Determine the (x, y) coordinate at the center of the cell enclosing the given text.  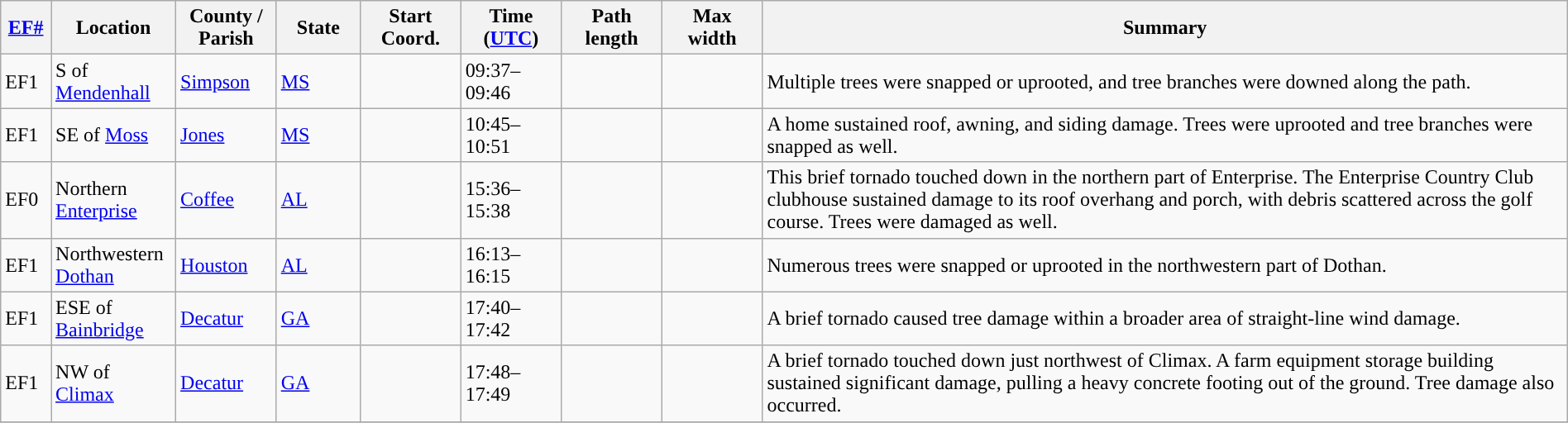
EF0 (26, 200)
17:48–17:49 (511, 383)
Summary (1164, 28)
State (318, 28)
A home sustained roof, awning, and siding damage. Trees were uprooted and tree branches were snapped as well. (1164, 135)
Start Coord. (411, 28)
Simpson (227, 81)
EF# (26, 28)
16:13–16:15 (511, 264)
Northern Enterprise (114, 200)
17:40–17:42 (511, 319)
Max width (712, 28)
Path length (612, 28)
NW of Climax (114, 383)
09:37–09:46 (511, 81)
15:36–15:38 (511, 200)
Jones (227, 135)
County / Parish (227, 28)
Numerous trees were snapped or uprooted in the northwestern part of Dothan. (1164, 264)
SE of Moss (114, 135)
10:45–10:51 (511, 135)
S of Mendenhall (114, 81)
ESE of Bainbridge (114, 319)
Houston (227, 264)
A brief tornado caused tree damage within a broader area of straight-line wind damage. (1164, 319)
Coffee (227, 200)
Multiple trees were snapped or uprooted, and tree branches were downed along the path. (1164, 81)
Northwestern Dothan (114, 264)
Time (UTC) (511, 28)
Location (114, 28)
